Find where the given text appears and provide that cell's center as [X, Y] coordinate. 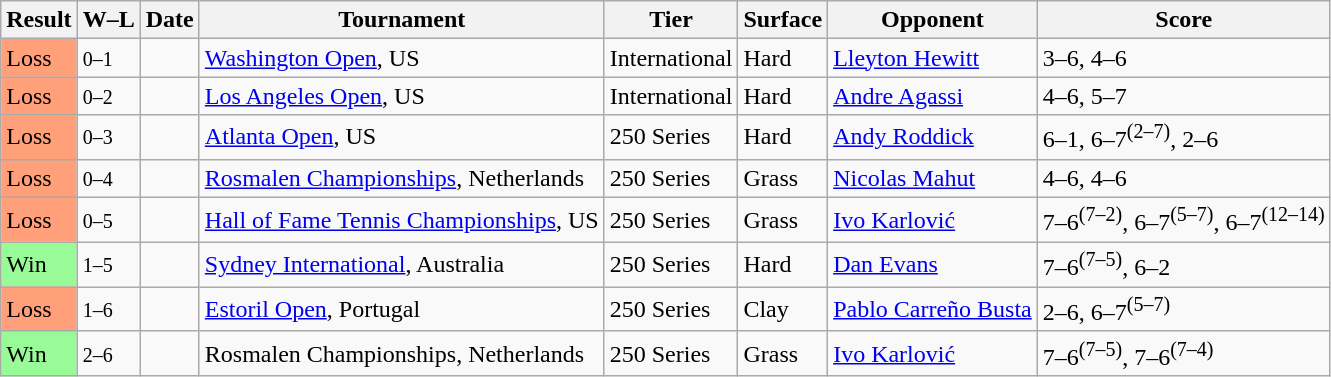
Clay [783, 310]
Los Angeles Open, US [402, 96]
Washington Open, US [402, 58]
Lleyton Hewitt [933, 58]
7–6(7–2), 6–7(5–7), 6–7(12–14) [1184, 220]
6–1, 6–7(2–7), 2–6 [1184, 138]
Nicolas Mahut [933, 178]
Pablo Carreño Busta [933, 310]
0–4 [108, 178]
4–6, 4–6 [1184, 178]
Result [39, 20]
0–2 [108, 96]
Tier [671, 20]
2–6, 6–7(5–7) [1184, 310]
Surface [783, 20]
W–L [108, 20]
2–6 [108, 354]
Sydney International, Australia [402, 264]
Atlanta Open, US [402, 138]
0–3 [108, 138]
0–5 [108, 220]
3–6, 4–6 [1184, 58]
Andy Roddick [933, 138]
Andre Agassi [933, 96]
Date [170, 20]
7–6(7–5), 6–2 [1184, 264]
Opponent [933, 20]
1–6 [108, 310]
1–5 [108, 264]
Estoril Open, Portugal [402, 310]
Score [1184, 20]
Hall of Fame Tennis Championships, US [402, 220]
Dan Evans [933, 264]
Tournament [402, 20]
0–1 [108, 58]
4–6, 5–7 [1184, 96]
7–6(7–5), 7–6(7–4) [1184, 354]
